Provide the [x, y] coordinate of the cell's center where the given text is located.  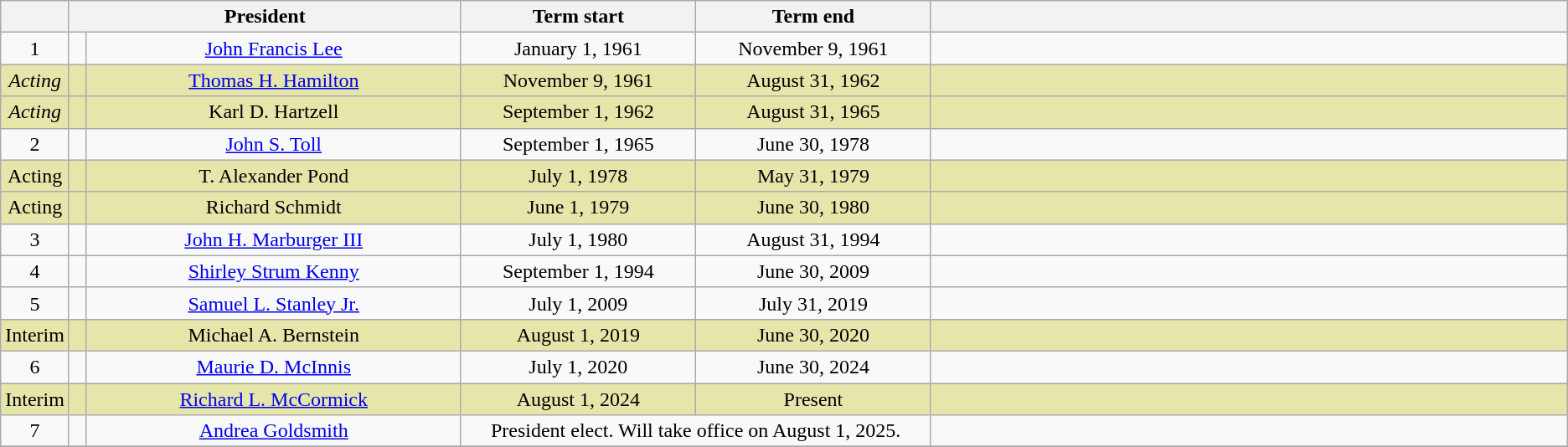
Term end [814, 17]
John S. Toll [273, 144]
July 1, 2009 [578, 303]
President elect. Will take office on August 1, 2025. [695, 431]
June 30, 1978 [814, 144]
Michael A. Bernstein [273, 335]
July 31, 2019 [814, 303]
August 1, 2019 [578, 335]
7 [35, 431]
June 1, 1979 [578, 208]
July 1, 1980 [578, 239]
Richard L. McCormick [273, 399]
Andrea Goldsmith [273, 431]
Maurie D. McInnis [273, 367]
September 1, 1994 [578, 271]
May 31, 1979 [814, 176]
Samuel L. Stanley Jr. [273, 303]
Richard Schmidt [273, 208]
June 30, 2020 [814, 335]
July 1, 1978 [578, 176]
4 [35, 271]
Term start [578, 17]
John Francis Lee [273, 49]
T. Alexander Pond [273, 176]
September 1, 1965 [578, 144]
Thomas H. Hamilton [273, 80]
September 1, 1962 [578, 112]
Present [814, 399]
July 1, 2020 [578, 367]
August 1, 2024 [578, 399]
August 31, 1994 [814, 239]
John H. Marburger III [273, 239]
June 30, 2009 [814, 271]
Shirley Strum Kenny [273, 271]
5 [35, 303]
2 [35, 144]
June 30, 1980 [814, 208]
June 30, 2024 [814, 367]
1 [35, 49]
August 31, 1962 [814, 80]
Karl D. Hartzell [273, 112]
President [265, 17]
3 [35, 239]
6 [35, 367]
August 31, 1965 [814, 112]
January 1, 1961 [578, 49]
